Scan for the cell matching the given text and deliver its (X, Y) coordinate at center. 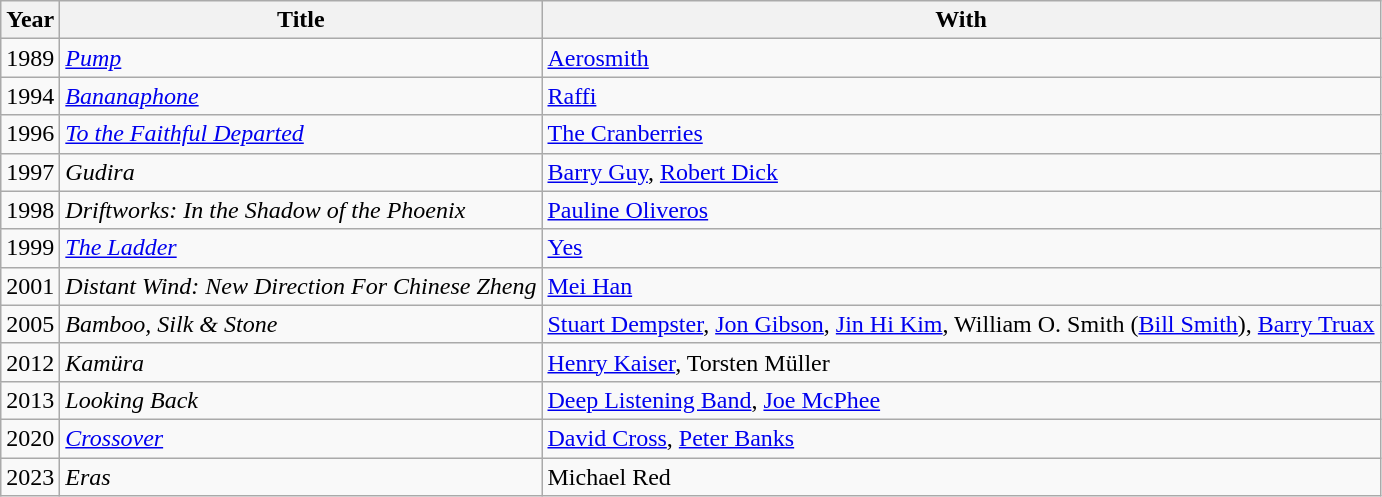
1999 (30, 248)
1994 (30, 96)
1997 (30, 172)
2001 (30, 286)
Bamboo, Silk & Stone (301, 324)
Distant Wind: New Direction For Chinese Zheng (301, 286)
Looking Back (301, 400)
1998 (30, 210)
Kamüra (301, 362)
To the Faithful Departed (301, 134)
Aerosmith (961, 58)
1996 (30, 134)
Crossover (301, 438)
2005 (30, 324)
Pauline Oliveros (961, 210)
2020 (30, 438)
Barry Guy, Robert Dick (961, 172)
2023 (30, 477)
Deep Listening Band, Joe McPhee (961, 400)
Yes (961, 248)
1989 (30, 58)
Mei Han (961, 286)
Pump (301, 58)
The Ladder (301, 248)
Year (30, 20)
Bananaphone (301, 96)
Driftworks: In the Shadow of the Phoenix (301, 210)
David Cross, Peter Banks (961, 438)
Henry Kaiser, Torsten Müller (961, 362)
Eras (301, 477)
Michael Red (961, 477)
The Cranberries (961, 134)
2012 (30, 362)
Gudira (301, 172)
Raffi (961, 96)
2013 (30, 400)
Title (301, 20)
Stuart Dempster, Jon Gibson, Jin Hi Kim, William O. Smith (Bill Smith), Barry Truax (961, 324)
With (961, 20)
